Return the [x, y] coordinate for the center point of the cell that contains the specified text.  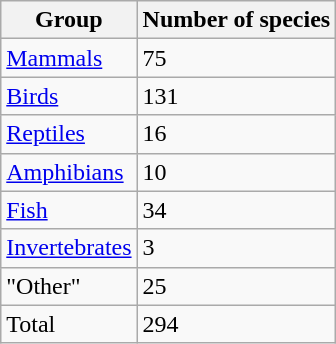
Fish [69, 210]
Number of species [236, 20]
75 [236, 58]
Invertebrates [69, 248]
"Other" [69, 286]
34 [236, 210]
3 [236, 248]
10 [236, 172]
25 [236, 286]
Reptiles [69, 134]
131 [236, 96]
Mammals [69, 58]
294 [236, 324]
Total [69, 324]
Amphibians [69, 172]
16 [236, 134]
Birds [69, 96]
Group [69, 20]
